Return [X, Y] of the center of cell containing provided text 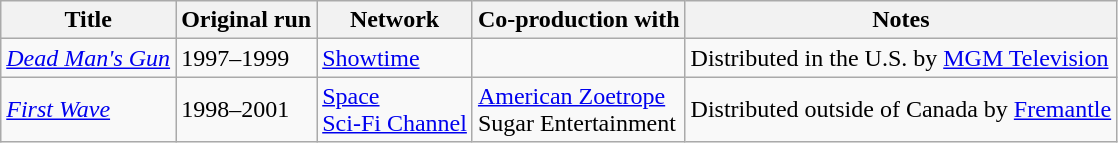
1998–2001 [246, 110]
Distributed in the U.S. by MGM Television [901, 58]
American ZoetropeSugar Entertainment [578, 110]
SpaceSci-Fi Channel [395, 110]
Showtime [395, 58]
Dead Man's Gun [88, 58]
Distributed outside of Canada by Fremantle [901, 110]
Co-production with [578, 20]
1997–1999 [246, 58]
Network [395, 20]
Original run [246, 20]
Notes [901, 20]
First Wave [88, 110]
Title [88, 20]
